Search for the cell housing the specified text and yield its [x, y] center coordinate. 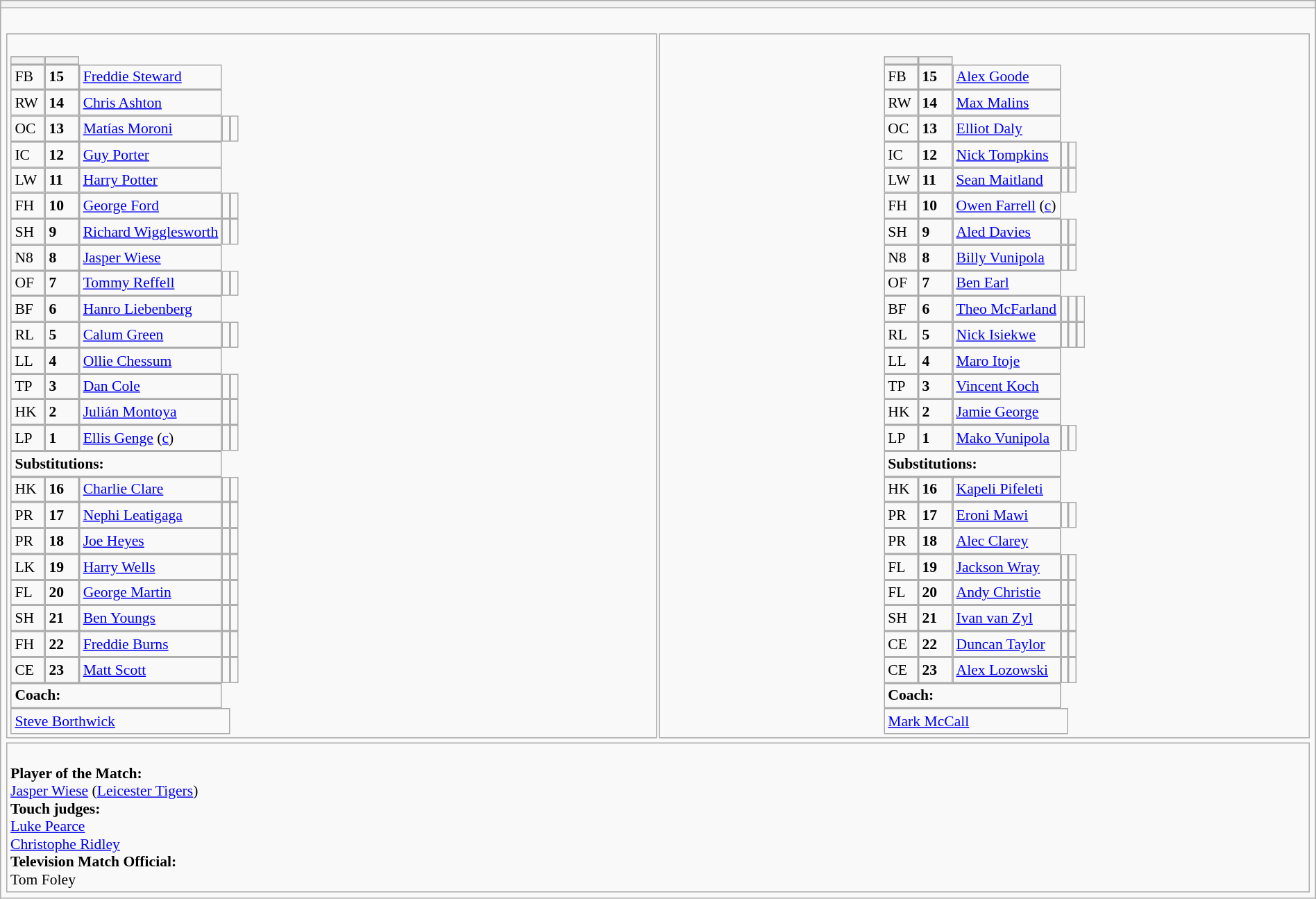
Ellis Genge (c) [151, 437]
Jamie George [1006, 412]
Elliot Daly [1006, 128]
Steve Borthwick [121, 721]
Charlie Clare [151, 489]
Ivan van Zyl [1006, 618]
Mark McCall [977, 721]
Andy Christie [1006, 593]
Matías Moroni [151, 128]
Freddie Burns [151, 644]
Nick Isiekwe [1006, 335]
Hanro Liebenberg [151, 308]
Maro Itoje [1006, 361]
Chris Ashton [151, 103]
Ben Youngs [151, 618]
Billy Vunipola [1006, 257]
Freddie Steward [151, 76]
Ben Earl [1006, 283]
Ollie Chessum [151, 361]
Theo McFarland [1006, 308]
Harry Potter [151, 180]
Vincent Koch [1006, 386]
Joe Heyes [151, 540]
Jasper Wiese [151, 257]
George Ford [151, 205]
Aled Davies [1006, 232]
Sean Maitland [1006, 180]
Richard Wigglesworth [151, 232]
LK [28, 566]
Alec Clarey [1006, 540]
Duncan Taylor [1006, 644]
Mako Vunipola [1006, 437]
Eroni Mawi [1006, 515]
Alex Lozowski [1006, 669]
Nick Tompkins [1006, 154]
Jackson Wray [1006, 566]
Calum Green [151, 335]
Tommy Reffell [151, 283]
Matt Scott [151, 669]
Nephi Leatigaga [151, 515]
Dan Cole [151, 386]
Owen Farrell (c) [1006, 205]
Max Malins [1006, 103]
Player of the Match: Jasper Wiese (Leicester Tigers) Touch judges: Luke PearceChristophe Ridley Television Match Official: Tom Foley [658, 818]
Alex Goode [1006, 76]
Kapeli Pifeleti [1006, 489]
Harry Wells [151, 566]
George Martin [151, 593]
Julián Montoya [151, 412]
Guy Porter [151, 154]
